Search for the cell housing the specified text and yield its (X, Y) center coordinate. 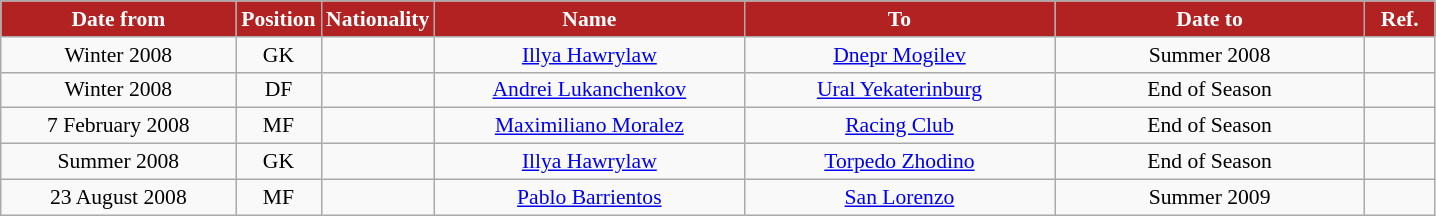
To (899, 19)
Pablo Barrientos (589, 197)
Ref. (1400, 19)
Nationality (378, 19)
Andrei Lukanchenkov (589, 90)
Position (278, 19)
Torpedo Zhodino (899, 162)
Ural Yekaterinburg (899, 90)
23 August 2008 (118, 197)
Summer 2009 (1210, 197)
Name (589, 19)
San Lorenzo (899, 197)
Maximiliano Moralez (589, 126)
DF (278, 90)
Racing Club (899, 126)
Date from (118, 19)
Date to (1210, 19)
Dnepr Mogilev (899, 55)
7 February 2008 (118, 126)
